Pinpoint the cell where the given text exists, returning its (x, y) midpoint coordinate. 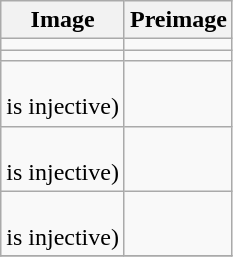
Image (63, 20)
Preimage (178, 20)
